Output the [X, Y] coordinate of the center of the cell containing the given text.  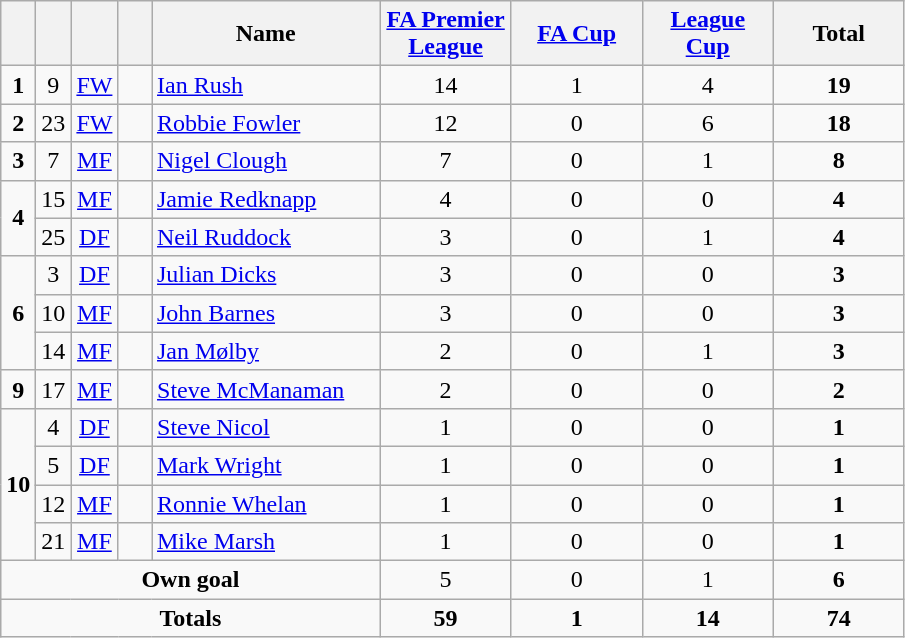
23 [54, 123]
League Cup [708, 34]
Nigel Clough [266, 161]
Steve McManaman [266, 389]
25 [54, 237]
18 [838, 123]
Steve Nicol [266, 427]
John Barnes [266, 313]
17 [54, 389]
FA Premier League [446, 34]
15 [54, 199]
FA Cup [576, 34]
Totals [190, 618]
Robbie Fowler [266, 123]
21 [54, 542]
59 [446, 618]
Ian Rush [266, 85]
Mark Wright [266, 465]
74 [838, 618]
8 [838, 161]
19 [838, 85]
Ronnie Whelan [266, 503]
Neil Ruddock [266, 237]
Own goal [190, 580]
Total [838, 34]
Name [266, 34]
Mike Marsh [266, 542]
Jan Mølby [266, 351]
Julian Dicks [266, 275]
Jamie Redknapp [266, 199]
